From the cell containing the given text, extract its center point as (x, y) coordinate. 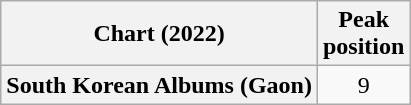
9 (363, 85)
Peakposition (363, 34)
Chart (2022) (160, 34)
South Korean Albums (Gaon) (160, 85)
